Identify which cell holds the provided text, then report its (x, y) central coordinate. 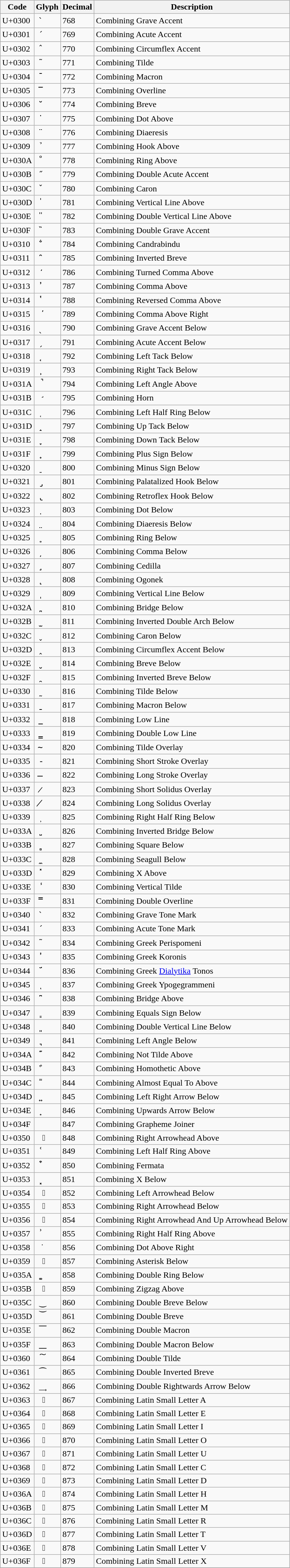
U+0368 (17, 1467)
Combining Tilde (192, 63)
U+0365 (17, 1427)
830 (77, 887)
803 (77, 510)
Combining Vertical Tilde (192, 887)
Combining Bridge Above (192, 999)
777 (77, 147)
̺ (47, 831)
776 (77, 132)
878 (77, 1548)
Glyph (47, 7)
Combining Inverted Double Arch Below (192, 622)
U+0311 (17, 258)
U+035D (17, 1317)
Combining Double Ring Below (192, 1275)
821 (77, 761)
ͣ (47, 1400)
845 (77, 1097)
͡ (47, 1372)
Combining Dot Above (192, 119)
832 (77, 915)
852 (77, 1193)
793 (77, 370)
Combining Overline (192, 91)
787 (77, 286)
U+036F (17, 1561)
͋ (47, 1069)
̾ (47, 887)
792 (77, 356)
Combining Long Stroke Overlay (192, 775)
Combining Grave Accent (192, 21)
Combining Latin Small Letter I (192, 1427)
̇ (47, 119)
Combining Hook Above (192, 147)
Description (192, 7)
Combining Greek Koronis (192, 957)
Combining Latin Small Letter U (192, 1454)
Combining Left Tack Below (192, 356)
Combining Latin Small Letter E (192, 1413)
U+031C (17, 412)
U+0316 (17, 328)
Combining Vertical Line Below (192, 594)
U+0346 (17, 999)
U+034E (17, 1111)
̍ (47, 202)
Combining Dot Above Right (192, 1248)
U+035E (17, 1330)
̎ (47, 216)
Combining Up Tack Below (192, 426)
̽ (47, 873)
ͬ (47, 1521)
Combining X Below (192, 1180)
840 (77, 1027)
Combining Left Half Ring Below (192, 412)
U+0330 (17, 691)
Combining Square Below (192, 845)
Combining Equals Sign Below (192, 1013)
U+031F (17, 454)
̰ (47, 691)
863 (77, 1344)
Combining Grave Accent Below (192, 328)
Combining Double Overline (192, 901)
773 (77, 91)
U+034D (17, 1097)
U+0333 (17, 733)
Combining Reversed Comma Above (192, 300)
Combining Diaeresis (192, 132)
U+0356 (17, 1220)
812 (77, 636)
807 (77, 566)
Combining Upwards Arrow Below (192, 1111)
Code (17, 7)
̋ (47, 174)
U+0320 (17, 468)
U+032B (17, 622)
791 (77, 342)
̄ (47, 77)
Combining Zigzag Above (192, 1289)
U+0349 (17, 1041)
̳ (47, 733)
Combining Double Low Line (192, 733)
U+0334 (17, 747)
834 (77, 943)
ͨ (47, 1467)
823 (77, 789)
Combining Latin Small Letter T (192, 1534)
U+0304 (17, 77)
Combining Low Line (192, 719)
̝ (47, 426)
̵ (47, 761)
818 (77, 719)
Combining Comma Above Right (192, 314)
850 (77, 1165)
U+0359 (17, 1261)
̊ (47, 160)
864 (77, 1358)
U+030D (17, 202)
Combining Seagull Below (192, 859)
785 (77, 258)
̖ (47, 328)
Combining Double Inverted Breve (192, 1372)
Combining Left Angle Below (192, 1041)
Combining Macron (192, 77)
U+0366 (17, 1440)
797 (77, 426)
U+0317 (17, 342)
U+0351 (17, 1151)
U+0318 (17, 356)
U+036E (17, 1548)
871 (77, 1454)
Combining Right Arrowhead And Up Arrowhead Below (192, 1220)
U+0345 (17, 985)
̂ (47, 49)
̒ (47, 272)
̲ (47, 719)
855 (77, 1234)
795 (77, 398)
800 (77, 468)
̯ (47, 677)
Combining Right Arrowhead Above (192, 1138)
U+0306 (17, 105)
Combining Latin Small Letter V (192, 1548)
Combining Double Grave Accent (192, 230)
̜ (47, 412)
Combining Left Half Ring Above (192, 1151)
Combining Latin Small Letter A (192, 1400)
Combining Greek Perispomeni (192, 943)
U+0348 (17, 1027)
802 (77, 496)
815 (77, 677)
U+0331 (17, 705)
U+0329 (17, 594)
Combining Caron (192, 189)
̤ (47, 524)
̸ (47, 803)
̣ (47, 510)
Combining Almost Equal To Above (192, 1083)
̞ (47, 440)
U+0310 (17, 244)
811 (77, 622)
U+035B (17, 1289)
Combining Left Right Arrow Below (192, 1097)
U+033D (17, 873)
̴ (47, 747)
͐ (47, 1138)
U+0358 (17, 1248)
̘ (47, 356)
783 (77, 230)
U+0339 (17, 817)
835 (77, 957)
U+0325 (17, 538)
839 (77, 1013)
͎ (47, 1111)
U+0301 (17, 35)
̫ (47, 622)
͟ (47, 1344)
̨ (47, 580)
Combining Dot Below (192, 510)
Combining Comma Above (192, 286)
817 (77, 705)
U+033C (17, 859)
U+031E (17, 440)
U+0355 (17, 1206)
822 (77, 775)
͛ (47, 1289)
794 (77, 384)
U+035F (17, 1344)
770 (77, 49)
Combining Candrabindu (192, 244)
788 (77, 300)
U+0300 (17, 21)
772 (77, 77)
̈́ (47, 971)
U+030B (17, 174)
875 (77, 1508)
U+0324 (17, 524)
Combining Ring Below (192, 538)
Combining Turned Comma Above (192, 272)
Combining Double Breve (192, 1317)
̪ (47, 607)
Combining Ogonek (192, 580)
U+033E (17, 887)
̢ (47, 496)
819 (77, 733)
͍ (47, 1097)
U+0302 (17, 49)
U+0342 (17, 943)
U+035A (17, 1275)
853 (77, 1206)
̈ (47, 132)
U+0307 (17, 119)
U+030E (17, 216)
813 (77, 649)
Combining Double Vertical Line Above (192, 216)
̼ (47, 859)
U+0353 (17, 1180)
̬ (47, 636)
U+036A (17, 1494)
833 (77, 929)
͚ (47, 1275)
Combining Caron Below (192, 636)
̧ (47, 566)
͗ (47, 1234)
Combining Latin Small Letter C (192, 1467)
̑ (47, 258)
U+0341 (17, 929)
799 (77, 454)
̭ (47, 649)
829 (77, 873)
775 (77, 119)
U+0364 (17, 1413)
̃ (47, 63)
U+0312 (17, 272)
̙ (47, 370)
͇ (47, 1013)
U+0332 (17, 719)
808 (77, 580)
̡ (47, 482)
̆ (47, 105)
U+0344 (17, 971)
796 (77, 412)
U+0326 (17, 552)
Combining Breve Below (192, 664)
804 (77, 524)
U+034B (17, 1069)
U+034A (17, 1055)
ͦ (47, 1440)
824 (77, 803)
̐ (47, 244)
Combining Palatalized Hook Below (192, 482)
ͭ (47, 1534)
826 (77, 831)
778 (77, 160)
U+0354 (17, 1193)
Combining Double Acute Accent (192, 174)
̠ (47, 468)
ͧ (47, 1454)
͠ (47, 1358)
U+0357 (17, 1234)
U+030F (17, 230)
U+032F (17, 677)
859 (77, 1289)
816 (77, 691)
U+036C (17, 1521)
U+0315 (17, 314)
768 (77, 21)
842 (77, 1055)
Combining Fermata (192, 1165)
810 (77, 607)
Combining Greek Ypogegrammeni (192, 985)
U+0314 (17, 300)
U+0303 (17, 63)
Combining Circumflex Accent (192, 49)
̚ (47, 384)
̥ (47, 538)
ͅ (47, 985)
876 (77, 1521)
Combining Inverted Bridge Below (192, 831)
ͪ (47, 1494)
860 (77, 1302)
̛ (47, 398)
Combining Minus Sign Below (192, 468)
ͤ (47, 1413)
771 (77, 63)
̕ (47, 314)
U+0367 (17, 1454)
820 (77, 747)
͢ (47, 1386)
U+0350 (17, 1138)
U+031A (17, 384)
Combining Latin Small Letter O (192, 1440)
Combining Down Tack Below (192, 440)
869 (77, 1427)
838 (77, 999)
Combining Homothetic Above (192, 1069)
Combining Asterisk Below (192, 1261)
Combining Right Half Ring Below (192, 817)
͉ (47, 1041)
͒ (47, 1165)
Combining Left Angle Above (192, 384)
849 (77, 1151)
U+0327 (17, 566)
801 (77, 482)
Combining Horn (192, 398)
U+0362 (17, 1386)
Combining Cedilla (192, 566)
Combining Right Half Ring Above (192, 1234)
Combining Latin Small Letter H (192, 1494)
866 (77, 1386)
U+0343 (17, 957)
Combining Double Breve Below (192, 1302)
U+032C (17, 636)
781 (77, 202)
̮ (47, 664)
ͯ (47, 1561)
798 (77, 440)
Combining Short Solidus Overlay (192, 789)
Combining Latin Small Letter M (192, 1508)
U+0363 (17, 1400)
Combining Comma Below (192, 552)
U+0319 (17, 370)
ͩ (47, 1480)
Combining Retroflex Hook Below (192, 496)
͘ (47, 1248)
͑ (47, 1151)
U+032E (17, 664)
̅ (47, 91)
Combining Latin Small Letter R (192, 1521)
789 (77, 314)
U+0335 (17, 761)
Combining Double Tilde (192, 1358)
U+033B (17, 845)
858 (77, 1275)
Combining Not Tilde Above (192, 1055)
784 (77, 244)
782 (77, 216)
U+0338 (17, 803)
U+034F (17, 1124)
͓ (47, 1180)
U+0347 (17, 1013)
Combining Long Solidus Overlay (192, 803)
U+0361 (17, 1372)
͊ (47, 1055)
U+035C (17, 1302)
Combining Grapheme Joiner (192, 1124)
͂ (47, 943)
868 (77, 1413)
Combining Acute Accent (192, 35)
̻ (47, 845)
867 (77, 1400)
̷ (47, 789)
͜ (47, 1302)
856 (77, 1248)
̶ (47, 775)
828 (77, 859)
Combining Ring Above (192, 160)
̦ (47, 552)
857 (77, 1261)
Combining Double Macron Below (192, 1344)
Combining Acute Tone Mark (192, 929)
831 (77, 901)
͏ (47, 1124)
U+0308 (17, 132)
U+0336 (17, 775)
Combining Tilde Overlay (192, 747)
809 (77, 594)
Combining Tilde Below (192, 691)
Combining Short Stroke Overlay (192, 761)
ͮ (47, 1548)
846 (77, 1111)
Combining Grave Tone Mark (192, 915)
847 (77, 1124)
U+0309 (17, 147)
U+0305 (17, 91)
Combining Bridge Below (192, 607)
805 (77, 538)
837 (77, 985)
786 (77, 272)
836 (77, 971)
Combining Double Macron (192, 1330)
874 (77, 1494)
Combining Diaeresis Below (192, 524)
779 (77, 174)
U+036D (17, 1534)
861 (77, 1317)
Combining Double Rightwards Arrow Below (192, 1386)
̏ (47, 230)
854 (77, 1220)
Combining Left Arrowhead Below (192, 1193)
͖ (47, 1220)
͕ (47, 1206)
ͥ (47, 1427)
U+0328 (17, 580)
͌ (47, 1083)
͆ (47, 999)
̔ (47, 300)
̌ (47, 189)
Combining Latin Small Letter D (192, 1480)
774 (77, 105)
Combining Vertical Line Above (192, 202)
U+036B (17, 1508)
̩ (47, 594)
U+0323 (17, 510)
͞ (47, 1330)
U+0340 (17, 915)
͔ (47, 1193)
Combining Inverted Breve Below (192, 677)
806 (77, 552)
͈ (47, 1027)
Combining Macron Below (192, 705)
U+0352 (17, 1165)
͙ (47, 1261)
͝ (47, 1317)
Combining Plus Sign Below (192, 454)
̟ (47, 454)
848 (77, 1138)
U+032A (17, 607)
872 (77, 1467)
U+033A (17, 831)
862 (77, 1330)
ͫ (47, 1508)
U+032D (17, 649)
827 (77, 845)
870 (77, 1440)
̉ (47, 147)
873 (77, 1480)
U+030C (17, 189)
U+0337 (17, 789)
Combining X Above (192, 873)
Combining Right Tack Below (192, 370)
851 (77, 1180)
841 (77, 1041)
769 (77, 35)
Combining Circumflex Accent Below (192, 649)
Decimal (77, 7)
U+0313 (17, 286)
Combining Greek Dialytika Tonos (192, 971)
U+0321 (17, 482)
877 (77, 1534)
Combining Acute Accent Below (192, 342)
844 (77, 1083)
̹ (47, 817)
Combining Latin Small Letter X (192, 1561)
̱ (47, 705)
814 (77, 664)
U+031B (17, 398)
̿ (47, 901)
U+0360 (17, 1358)
U+031D (17, 426)
Combining Double Vertical Line Below (192, 1027)
790 (77, 328)
Combining Inverted Breve (192, 258)
825 (77, 817)
U+033F (17, 901)
865 (77, 1372)
U+030A (17, 160)
U+034C (17, 1083)
U+0369 (17, 1480)
780 (77, 189)
̗ (47, 342)
Combining Breve (192, 105)
Combining Right Arrowhead Below (192, 1206)
879 (77, 1561)
843 (77, 1069)
U+0322 (17, 496)
